From the cell containing the given text, extract its center point as [x, y] coordinate. 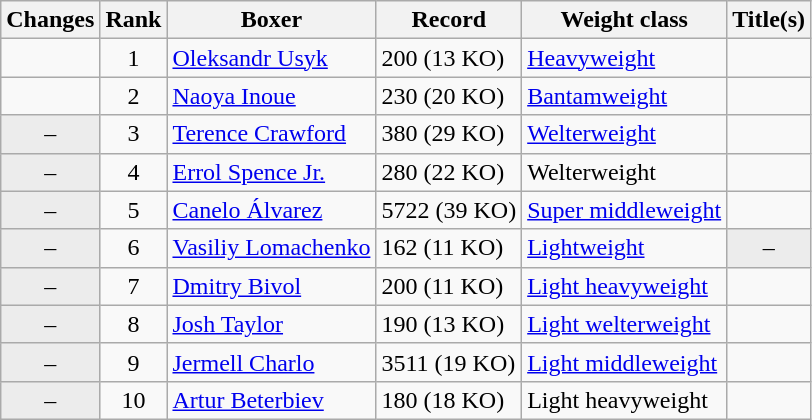
380 (29 KO) [449, 134]
Light middleweight [624, 362]
162 (11 KO) [449, 248]
Record [449, 20]
200 (11 KO) [449, 286]
Terence Crawford [272, 134]
Vasiliy Lomachenko [272, 248]
5722 (39 KO) [449, 210]
10 [134, 400]
200 (13 KO) [449, 58]
7 [134, 286]
Changes [50, 20]
Heavyweight [624, 58]
Bantamweight [624, 96]
8 [134, 324]
230 (20 KO) [449, 96]
9 [134, 362]
Lightweight [624, 248]
Jermell Charlo [272, 362]
180 (18 KO) [449, 400]
Artur Beterbiev [272, 400]
5 [134, 210]
3 [134, 134]
190 (13 KO) [449, 324]
280 (22 KO) [449, 172]
Title(s) [769, 20]
Super middleweight [624, 210]
Canelo Álvarez [272, 210]
Light welterweight [624, 324]
Naoya Inoue [272, 96]
Weight class [624, 20]
Rank [134, 20]
2 [134, 96]
Errol Spence Jr. [272, 172]
1 [134, 58]
4 [134, 172]
6 [134, 248]
Josh Taylor [272, 324]
Dmitry Bivol [272, 286]
Oleksandr Usyk [272, 58]
Boxer [272, 20]
3511 (19 KO) [449, 362]
